Determine the [X, Y] coordinate at the center of the cell enclosing the given text.  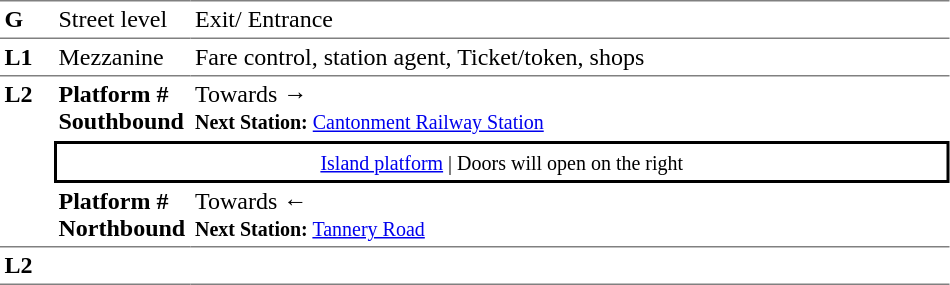
Mezzanine [122, 58]
Island platform | Doors will open on the right [502, 162]
Fare control, station agent, Ticket/token, shops [570, 58]
Exit/ Entrance [570, 20]
Towards → Next Station: Cantonment Railway Station [570, 108]
G [27, 20]
Platform #Northbound [122, 215]
L1 [27, 58]
Towards ← Next Station: Tannery Road [570, 215]
L2 [27, 162]
Street level [122, 20]
Platform #Southbound [122, 108]
